Find where the given text appears and provide that cell's center as (X, Y) coordinate. 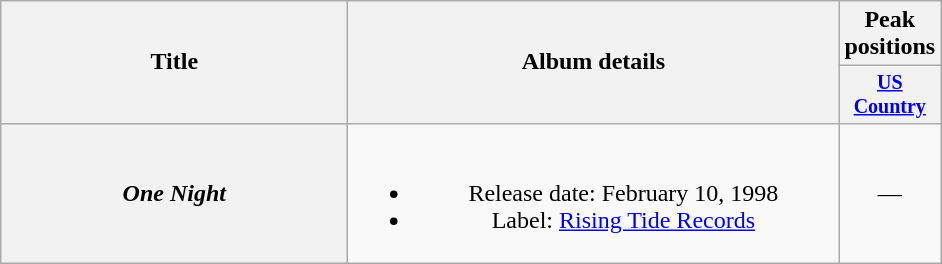
One Night (174, 193)
Peak positions (890, 34)
— (890, 193)
Title (174, 62)
Release date: February 10, 1998Label: Rising Tide Records (594, 193)
US Country (890, 94)
Album details (594, 62)
